Scan for the cell matching the given text and deliver its (X, Y) coordinate at center. 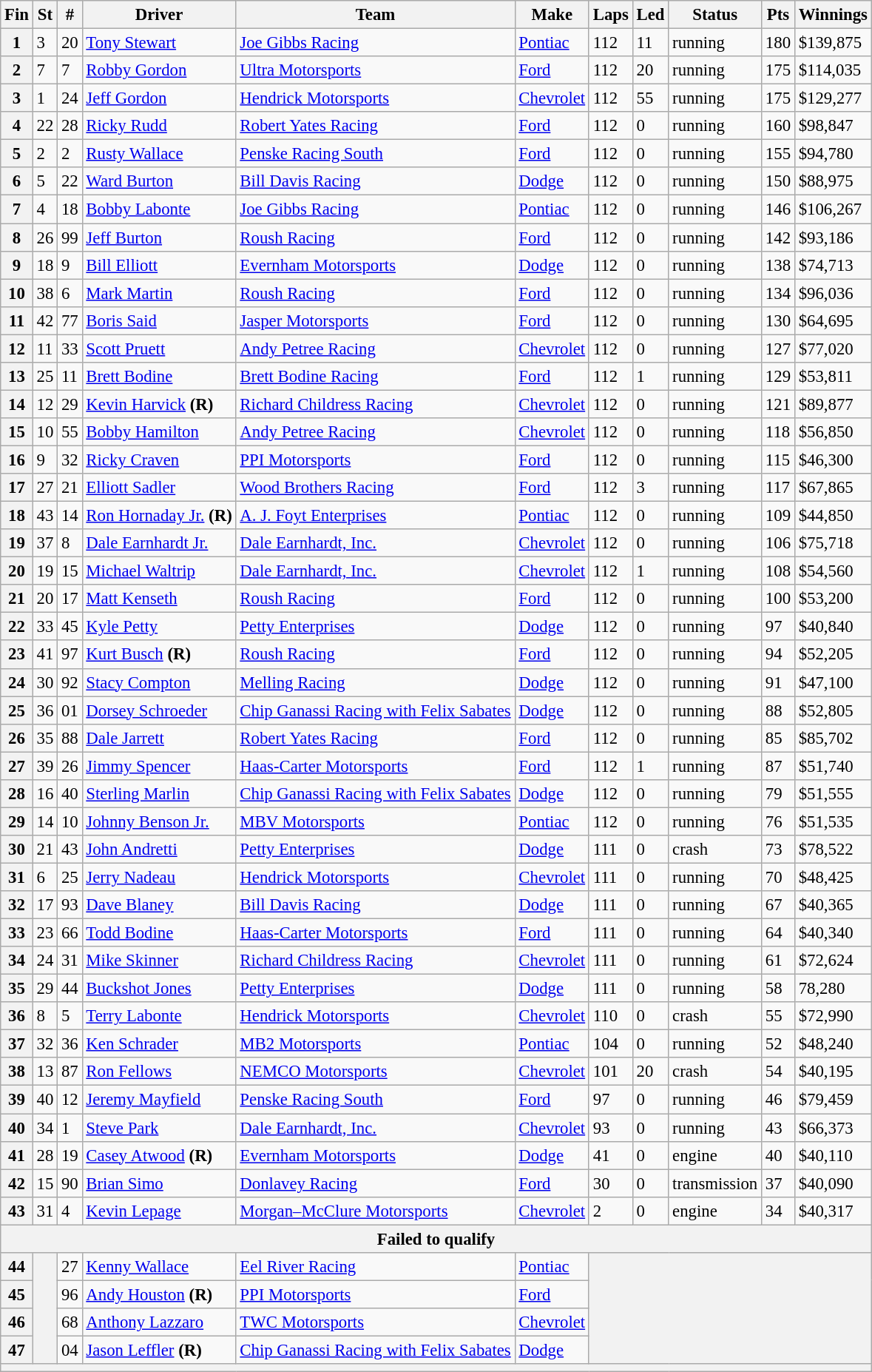
76 (778, 821)
$40,365 (833, 905)
$47,100 (833, 682)
Dale Earnhardt Jr. (159, 543)
90 (70, 1183)
Failed to qualify (436, 1239)
$52,205 (833, 655)
$75,718 (833, 543)
Fin (17, 15)
Led (651, 15)
$89,877 (833, 404)
Jimmy Spencer (159, 766)
Dave Blaney (159, 905)
Dale Jarrett (159, 738)
$40,340 (833, 933)
Scott Pruett (159, 349)
155 (778, 154)
Jeff Burton (159, 238)
Brett Bodine Racing (376, 377)
Team (376, 15)
# (70, 15)
100 (778, 599)
A. J. Foyt Enterprises (376, 516)
$78,522 (833, 850)
Tony Stewart (159, 43)
Terry Labonte (159, 1016)
$40,090 (833, 1183)
Brian Simo (159, 1183)
Stacy Compton (159, 682)
64 (778, 933)
$48,425 (833, 877)
Ultra Motorsports (376, 70)
Morgan–McClure Motorsports (376, 1211)
01 (70, 710)
94 (778, 655)
$79,459 (833, 1100)
NEMCO Motorsports (376, 1072)
115 (778, 460)
67 (778, 905)
MB2 Motorsports (376, 1044)
Casey Atwood (R) (159, 1155)
TWC Motorsports (376, 1322)
04 (70, 1350)
127 (778, 349)
$40,110 (833, 1155)
$129,277 (833, 98)
160 (778, 126)
$64,695 (833, 320)
$52,805 (833, 710)
$51,555 (833, 794)
$88,975 (833, 181)
85 (778, 738)
Laps (611, 15)
Donlavey Racing (376, 1183)
150 (778, 181)
Dorsey Schroeder (159, 710)
Steve Park (159, 1128)
Status (715, 15)
70 (778, 877)
Buckshot Jones (159, 989)
Andy Houston (R) (159, 1294)
47 (17, 1350)
99 (70, 238)
Kurt Busch (R) (159, 655)
$40,840 (833, 627)
$53,811 (833, 377)
Ricky Craven (159, 460)
110 (611, 1016)
$40,317 (833, 1211)
$72,990 (833, 1016)
58 (778, 989)
MBV Motorsports (376, 821)
66 (70, 933)
142 (778, 238)
$74,713 (833, 265)
Mike Skinner (159, 961)
138 (778, 265)
Bobby Labonte (159, 209)
77 (70, 320)
$56,850 (833, 432)
Sterling Marlin (159, 794)
Pts (778, 15)
Bobby Hamilton (159, 432)
Johnny Benson Jr. (159, 821)
Ron Fellows (159, 1072)
106 (778, 543)
$96,036 (833, 293)
73 (778, 850)
Make (552, 15)
134 (778, 293)
$85,702 (833, 738)
Winnings (833, 15)
$48,240 (833, 1044)
$114,035 (833, 70)
146 (778, 209)
Ricky Rudd (159, 126)
St (44, 15)
Boris Said (159, 320)
$54,560 (833, 571)
Ward Burton (159, 181)
Jerry Nadeau (159, 877)
$106,267 (833, 209)
118 (778, 432)
61 (778, 961)
117 (778, 488)
Kevin Lepage (159, 1211)
91 (778, 682)
$44,850 (833, 516)
$98,847 (833, 126)
$94,780 (833, 154)
Jasper Motorsports (376, 320)
$46,300 (833, 460)
129 (778, 377)
$67,865 (833, 488)
Anthony Lazzaro (159, 1322)
104 (611, 1044)
Elliott Sadler (159, 488)
96 (70, 1294)
92 (70, 682)
121 (778, 404)
108 (778, 571)
130 (778, 320)
$139,875 (833, 43)
109 (778, 516)
Ron Hornaday Jr. (R) (159, 516)
Kenny Wallace (159, 1267)
68 (70, 1322)
Kyle Petty (159, 627)
Wood Brothers Racing (376, 488)
Matt Kenseth (159, 599)
Mark Martin (159, 293)
$53,200 (833, 599)
Brett Bodine (159, 377)
Robby Gordon (159, 70)
Melling Racing (376, 682)
101 (611, 1072)
Eel River Racing (376, 1267)
Jeremy Mayfield (159, 1100)
79 (778, 794)
$51,535 (833, 821)
Ken Schrader (159, 1044)
$40,195 (833, 1072)
$77,020 (833, 349)
Jason Leffler (R) (159, 1350)
52 (778, 1044)
$93,186 (833, 238)
180 (778, 43)
Bill Elliott (159, 265)
$51,740 (833, 766)
$66,373 (833, 1128)
54 (778, 1072)
John Andretti (159, 850)
Jeff Gordon (159, 98)
Driver (159, 15)
Todd Bodine (159, 933)
Rusty Wallace (159, 154)
78,280 (833, 989)
$72,624 (833, 961)
transmission (715, 1183)
Kevin Harvick (R) (159, 404)
Michael Waltrip (159, 571)
